Return the [x, y] coordinate for the center point of the cell that contains the specified text.  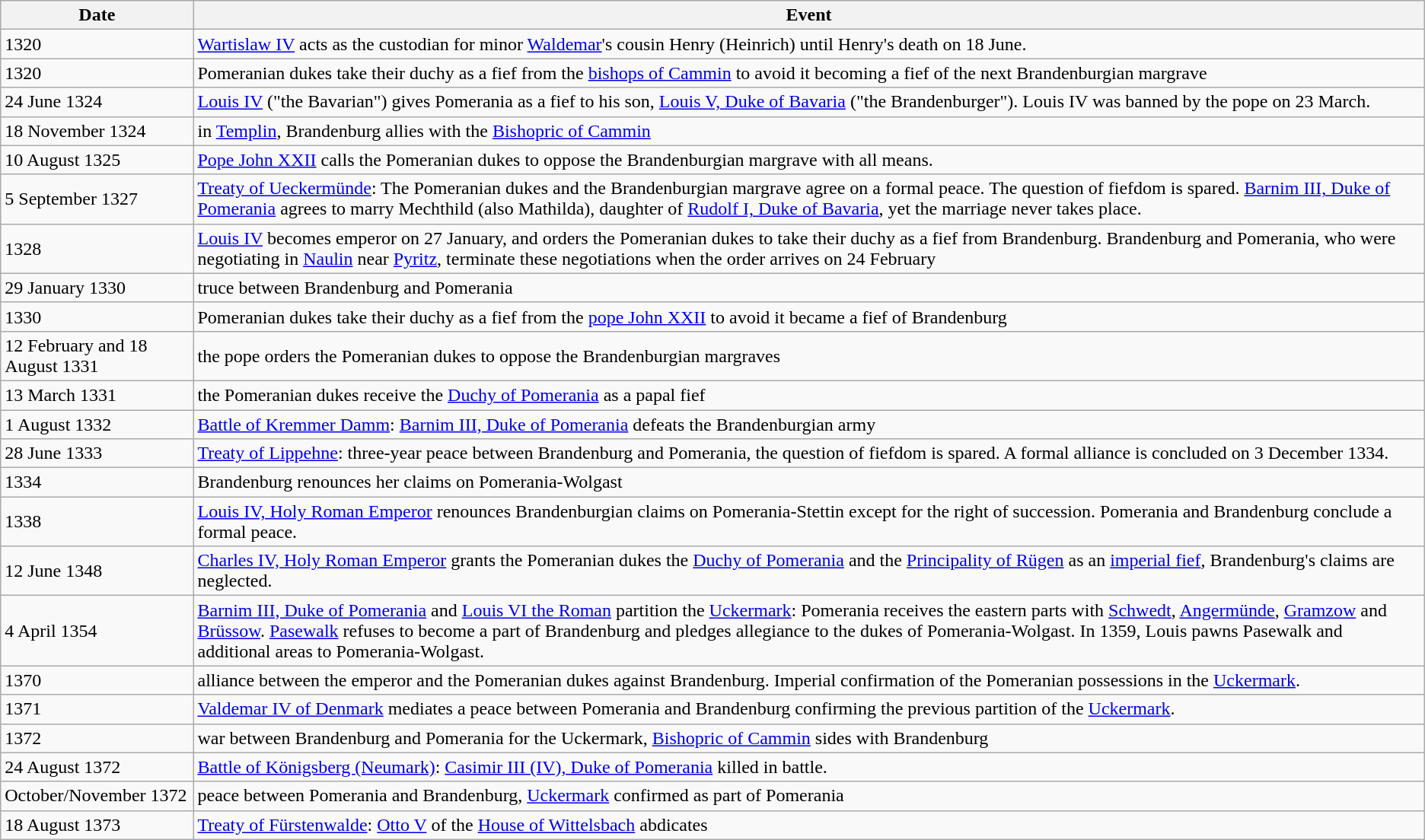
Pomeranian dukes take their duchy as a fief from the pope John XXII to avoid it became a fief of Brandenburg [808, 317]
4 April 1354 [97, 631]
1371 [97, 709]
24 June 1324 [97, 102]
peace between Pomerania and Brandenburg, Uckermark confirmed as part of Pomerania [808, 796]
truce between Brandenburg and Pomerania [808, 288]
Pomeranian dukes take their duchy as a fief from the bishops of Cammin to avoid it becoming a fief of the next Brandenburgian margrave [808, 73]
5 September 1327 [97, 199]
1330 [97, 317]
war between Brandenburg and Pomerania for the Uckermark, Bishopric of Cammin sides with Brandenburg [808, 738]
Battle of Königsberg (Neumark): Casimir III (IV), Duke of Pomerania killed in battle. [808, 767]
13 March 1331 [97, 395]
Treaty of Fürstenwalde: Otto V of the House of Wittelsbach abdicates [808, 825]
10 August 1325 [97, 160]
28 June 1333 [97, 453]
the pope orders the Pomeranian dukes to oppose the Brandenburgian margraves [808, 356]
the Pomeranian dukes receive the Duchy of Pomerania as a papal fief [808, 395]
Wartislaw IV acts as the custodian for minor Waldemar's cousin Henry (Heinrich) until Henry's death on 18 June. [808, 44]
29 January 1330 [97, 288]
Valdemar IV of Denmark mediates a peace between Pomerania and Brandenburg confirming the previous partition of the Uckermark. [808, 709]
1 August 1332 [97, 424]
1328 [97, 248]
Pope John XXII calls the Pomeranian dukes to oppose the Brandenburgian margrave with all means. [808, 160]
18 November 1324 [97, 131]
24 August 1372 [97, 767]
Event [808, 15]
1370 [97, 680]
12 June 1348 [97, 571]
1338 [97, 522]
18 August 1373 [97, 825]
1372 [97, 738]
1334 [97, 482]
Battle of Kremmer Damm: Barnim III, Duke of Pomerania defeats the Brandenburgian army [808, 424]
Brandenburg renounces her claims on Pomerania-Wolgast [808, 482]
in Templin, Brandenburg allies with the Bishopric of Cammin [808, 131]
alliance between the emperor and the Pomeranian dukes against Brandenburg. Imperial confirmation of the Pomeranian possessions in the Uckermark. [808, 680]
Date [97, 15]
12 February and 18 August 1331 [97, 356]
October/November 1372 [97, 796]
